Capture the cell that displays the provided text and extract its [x, y] central coordinate. 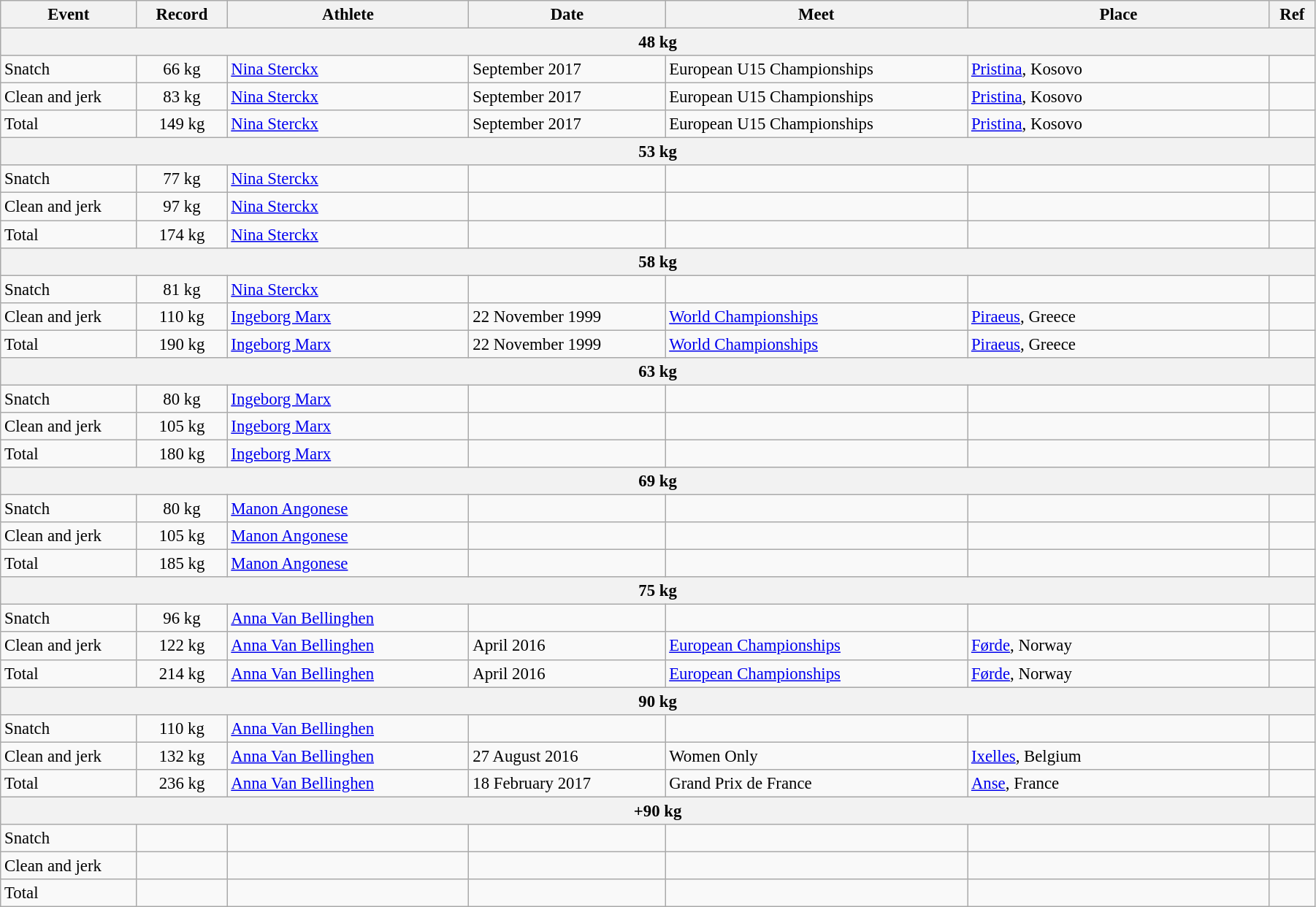
+90 kg [658, 811]
214 kg [182, 673]
132 kg [182, 756]
174 kg [182, 234]
53 kg [658, 152]
75 kg [658, 591]
63 kg [658, 372]
Ref [1292, 15]
58 kg [658, 261]
Event [69, 15]
Women Only [816, 756]
69 kg [658, 481]
Ixelles, Belgium [1119, 756]
81 kg [182, 289]
122 kg [182, 646]
Date [567, 15]
Place [1119, 15]
236 kg [182, 784]
18 February 2017 [567, 784]
Anse, France [1119, 784]
185 kg [182, 564]
97 kg [182, 207]
48 kg [658, 42]
90 kg [658, 701]
180 kg [182, 453]
77 kg [182, 179]
Athlete [348, 15]
Grand Prix de France [816, 784]
27 August 2016 [567, 756]
Record [182, 15]
83 kg [182, 97]
66 kg [182, 69]
96 kg [182, 619]
149 kg [182, 124]
Meet [816, 15]
190 kg [182, 344]
